From the cell containing the given text, extract its center point as [X, Y] coordinate. 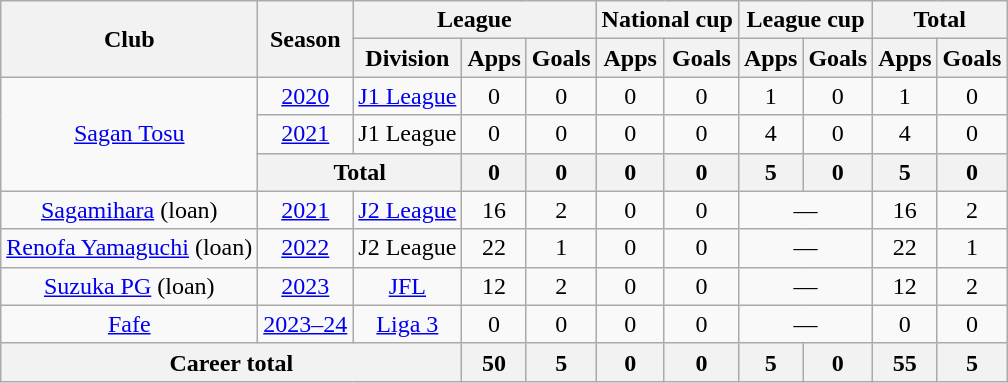
Sagamihara (loan) [130, 210]
Sagan Tosu [130, 134]
National cup [667, 20]
Club [130, 39]
League cup [805, 20]
Division [408, 58]
Season [306, 39]
2023–24 [306, 324]
League [474, 20]
JFL [408, 286]
Renofa Yamaguchi (loan) [130, 248]
Suzuka PG (loan) [130, 286]
Career total [232, 362]
2023 [306, 286]
2020 [306, 96]
Fafe [130, 324]
Liga 3 [408, 324]
50 [494, 362]
2022 [306, 248]
55 [905, 362]
